Scan for the cell matching the given text and deliver its [X, Y] coordinate at center. 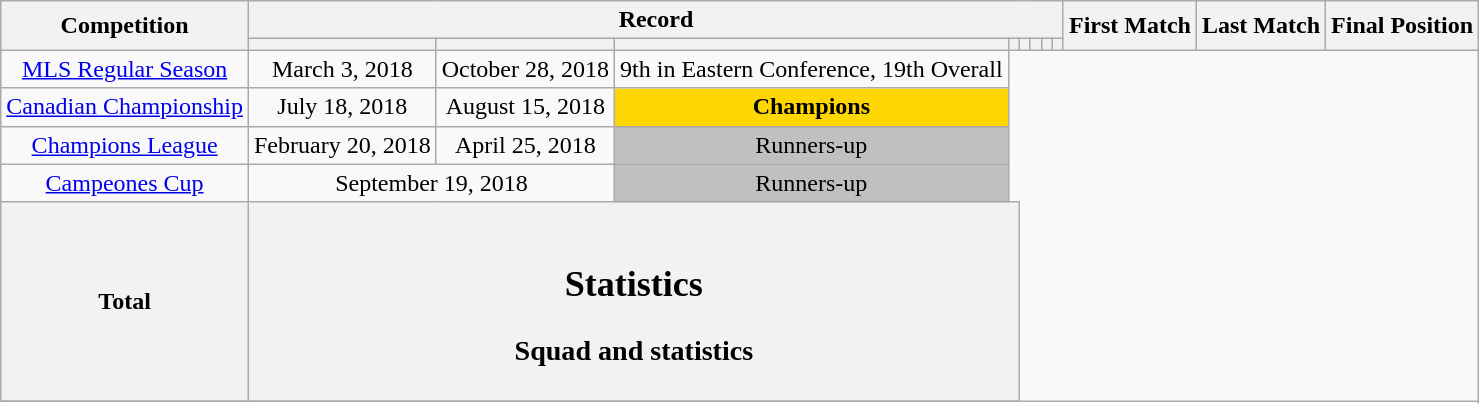
April 25, 2018 [525, 145]
March 3, 2018 [342, 69]
August 15, 2018 [525, 107]
MLS Regular Season [125, 69]
First Match [1130, 26]
Campeones Cup [125, 183]
Competition [125, 26]
October 28, 2018 [525, 69]
September 19, 2018 [431, 183]
9th in Eastern Conference, 19th Overall [812, 69]
February 20, 2018 [342, 145]
Champions League [125, 145]
Last Match [1260, 26]
July 18, 2018 [342, 107]
StatisticsSquad and statistics [634, 302]
Champions [812, 107]
Canadian Championship [125, 107]
Record [656, 20]
Total [125, 302]
Final Position [1402, 26]
